Pinpoint the cell where the given text exists, returning its (X, Y) midpoint coordinate. 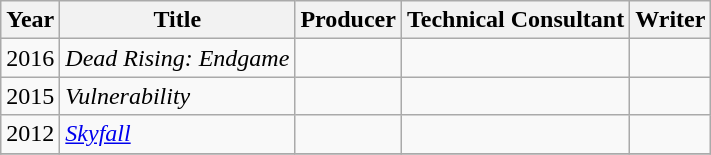
Producer (348, 20)
Title (178, 20)
Year (30, 20)
2012 (30, 134)
2016 (30, 58)
2015 (30, 96)
Technical Consultant (515, 20)
Dead Rising: Endgame (178, 58)
Writer (670, 20)
Skyfall (178, 134)
Vulnerability (178, 96)
